Detect which cell encompasses the target text, then output its [x, y] center coordinate. 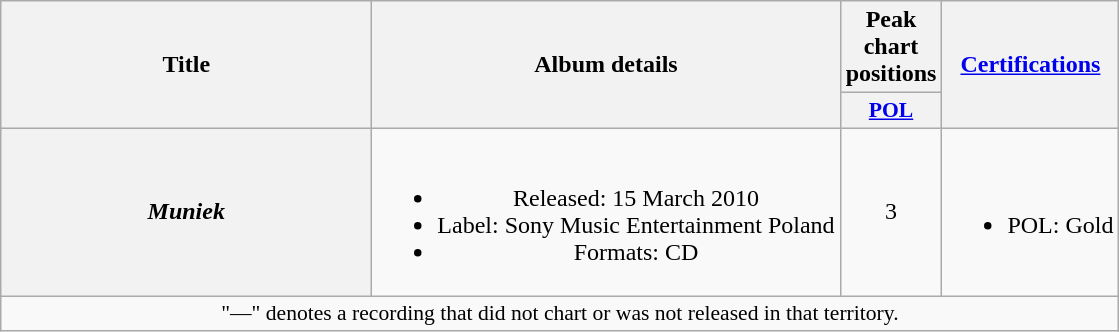
Released: 15 March 2010Label: Sony Music Entertainment PolandFormats: CD [606, 212]
Certifications [1030, 65]
3 [891, 212]
Peak chart positions [891, 47]
POL [891, 111]
POL: Gold [1030, 212]
Title [186, 65]
Muniek [186, 212]
Album details [606, 65]
"—" denotes a recording that did not chart or was not released in that territory. [560, 314]
